Return the (X, Y) coordinate for the center point of the cell that contains the specified text.  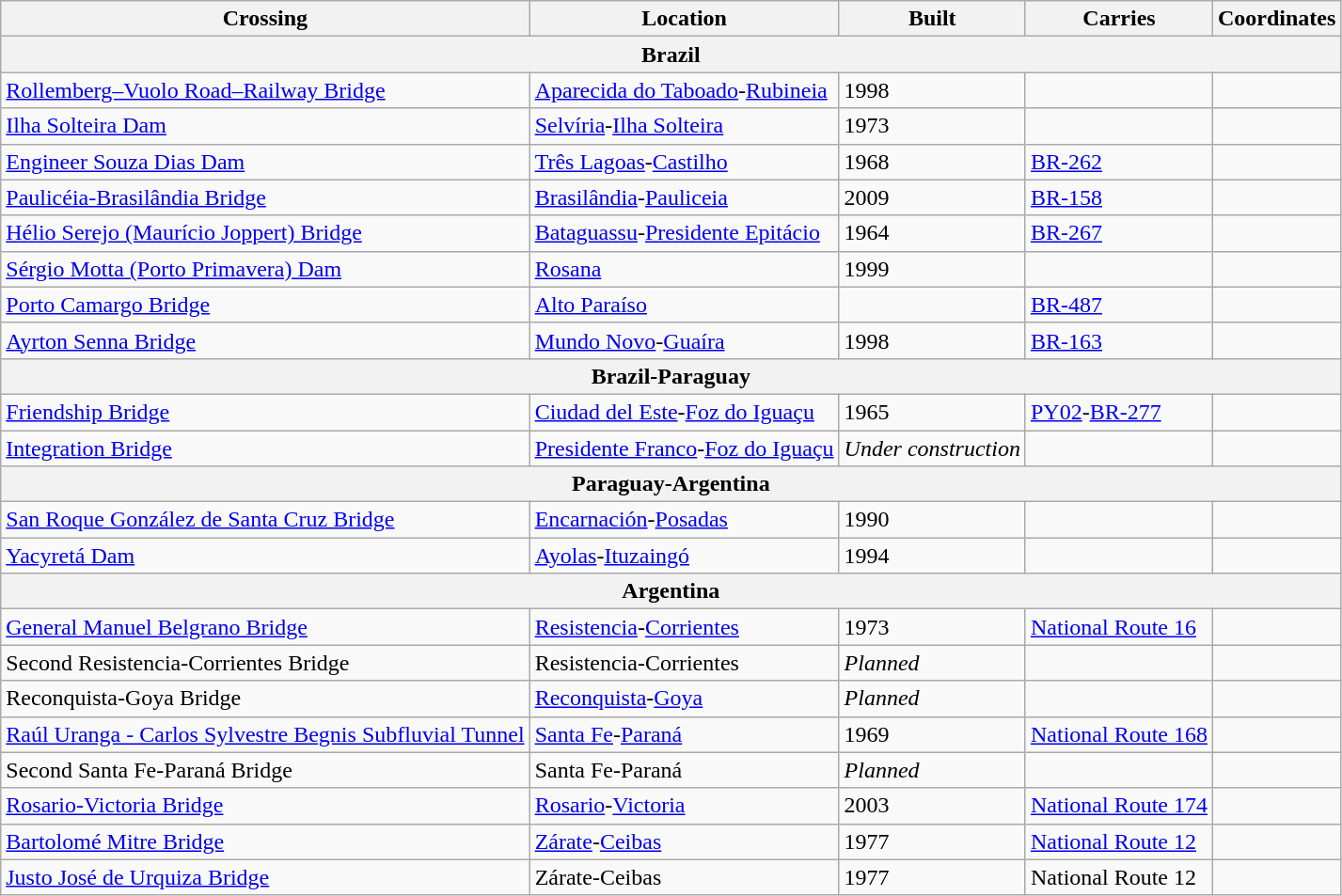
Reconquista-Goya Bridge (265, 699)
Presidente Franco-Foz do Iguaçu (685, 448)
Engineer Souza Dias Dam (265, 162)
Brazil-Paraguay (671, 376)
Crossing (265, 19)
1969 (932, 734)
Bartolomé Mitre Bridge (265, 841)
Argentina (671, 591)
Location (685, 19)
Raúl Uranga - Carlos Sylvestre Begnis Subfluvial Tunnel (265, 734)
San Roque González de Santa Cruz Bridge (265, 520)
Rosana (685, 269)
2009 (932, 197)
Second Santa Fe-Paraná Bridge (265, 770)
Ciudad del Este-Foz do Iguaçu (685, 412)
2003 (932, 806)
Second Resistencia-Corrientes Bridge (265, 663)
BR-163 (1119, 340)
1994 (932, 556)
Under construction (932, 448)
Porto Camargo Bridge (265, 305)
1968 (932, 162)
Encarnación-Posadas (685, 520)
BR-487 (1119, 305)
Sérgio Motta (Porto Primavera) Dam (265, 269)
Justo José de Urquiza Bridge (265, 877)
PY02-BR-277 (1119, 412)
Carries (1119, 19)
Ilha Solteira Dam (265, 126)
Brasilândia-Pauliceia (685, 197)
Brazil (671, 55)
Alto Paraíso (685, 305)
Mundo Novo-Guaíra (685, 340)
Rollemberg–Vuolo Road–Railway Bridge (265, 90)
Yacyretá Dam (265, 556)
National Route 16 (1119, 627)
Três Lagoas-Castilho (685, 162)
Rosario-Victoria Bridge (265, 806)
BR-267 (1119, 233)
1999 (932, 269)
Selvíria-Ilha Solteira (685, 126)
Hélio Serejo (Maurício Joppert) Bridge (265, 233)
Built (932, 19)
Paraguay-Argentina (671, 484)
Friendship Bridge (265, 412)
Ayolas-Ituzaingó (685, 556)
Bataguassu-Presidente Epitácio (685, 233)
Rosario-Victoria (685, 806)
Coordinates (1276, 19)
BR-262 (1119, 162)
Reconquista-Goya (685, 699)
National Route 168 (1119, 734)
1965 (932, 412)
Ayrton Senna Bridge (265, 340)
General Manuel Belgrano Bridge (265, 627)
Paulicéia-Brasilândia Bridge (265, 197)
1990 (932, 520)
1964 (932, 233)
Integration Bridge (265, 448)
National Route 174 (1119, 806)
Aparecida do Taboado-Rubineia (685, 90)
BR-158 (1119, 197)
